Locate the cell with the specified text and output its [x, y] center coordinate. 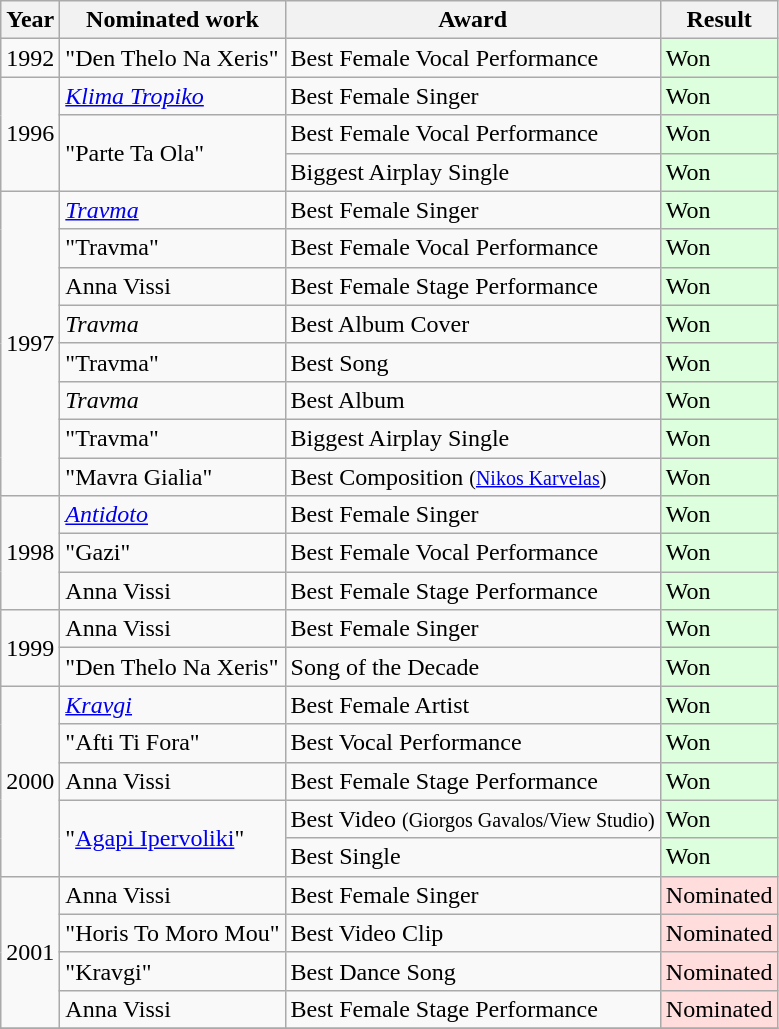
Award [472, 20]
1992 [30, 58]
"Mavra Gialia" [172, 477]
Year [30, 20]
1999 [30, 648]
Best Album Cover [472, 324]
Best Composition (Nikos Karvelas) [472, 477]
Best Video (Giorgos Gavalos/View Studio) [472, 819]
1997 [30, 343]
"Agapi Ipervoliki" [172, 838]
2000 [30, 781]
Result [719, 20]
Song of the Decade [472, 667]
Best Album [472, 400]
Best Video Clip [472, 933]
Nominated work [172, 20]
Best Song [472, 362]
Antidoto [172, 515]
Best Dance Song [472, 971]
2001 [30, 952]
"Kravgi" [172, 971]
"Parte Ta Ola" [172, 153]
Best Single [472, 857]
Best Female Artist [472, 705]
1998 [30, 553]
Best Vocal Performance [472, 743]
"Afti Ti Fora" [172, 743]
Kravgi [172, 705]
Klima Tropiko [172, 96]
1996 [30, 134]
"Horis To Moro Mou" [172, 933]
"Gazi" [172, 553]
